Capture the cell that displays the provided text and extract its [X, Y] central coordinate. 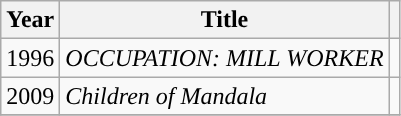
OCCUPATION: MILL WORKER [224, 58]
Year [30, 20]
1996 [30, 58]
Title [224, 20]
Children of Mandala [224, 96]
2009 [30, 96]
